Capture the cell that displays the provided text and extract its [x, y] central coordinate. 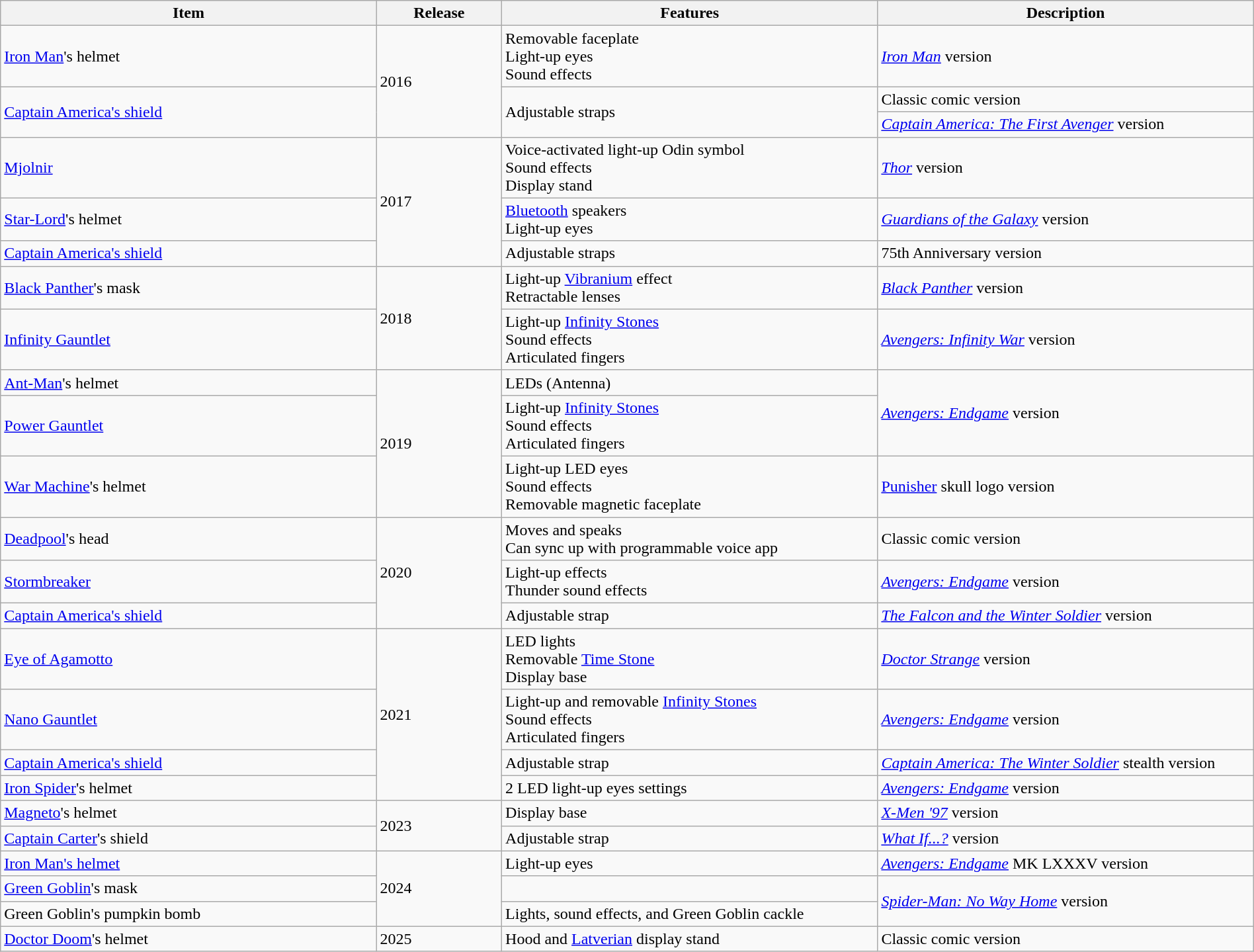
Star-Lord's helmet [188, 220]
Black Panther's mask [188, 287]
2021 [439, 714]
Voice-activated light-up Odin symbolSound effectsDisplay stand [690, 167]
X-Men '97 version [1066, 813]
Iron Spider's helmet [188, 788]
2017 [439, 201]
Bluetooth speakersLight-up eyes [690, 220]
Infinity Gauntlet [188, 339]
Punisher skull logo version [1066, 486]
Magneto's helmet [188, 813]
Description [1066, 13]
Display base [690, 813]
Release [439, 13]
Hood and Latverian display stand [690, 939]
Avengers: Infinity War version [1066, 339]
2019 [439, 443]
Mjolnir [188, 167]
Captain America: The Winter Soldier stealth version [1066, 763]
Features [690, 13]
Power Gauntlet [188, 425]
Light-up eyes [690, 863]
Doctor Strange version [1066, 659]
Stormbreaker [188, 582]
The Falcon and the Winter Soldier version [1066, 616]
2024 [439, 888]
Spider-Man: No Way Home version [1066, 901]
Green Goblin's mask [188, 888]
Ant-Man's helmet [188, 382]
2020 [439, 573]
LEDs (Antenna) [690, 382]
Doctor Doom's helmet [188, 939]
2018 [439, 318]
2025 [439, 939]
2 LED light-up eyes settings [690, 788]
War Machine's helmet [188, 486]
Guardians of the Galaxy version [1066, 220]
2023 [439, 826]
Lights, sound effects, and Green Goblin cackle [690, 914]
LED lightsRemovable Time StoneDisplay base [690, 659]
Moves and speaksCan sync up with programmable voice app [690, 539]
Light-up Vibranium effectRetractable lenses [690, 287]
Black Panther version [1066, 287]
Deadpool's head [188, 539]
Light-up and removable Infinity StonesSound effectsArticulated fingers [690, 720]
2016 [439, 81]
Light-up effectsThunder sound effects [690, 582]
What If...? version [1066, 838]
Captain America: The First Avenger version [1066, 124]
Avengers: Endgame MK LXXXV version [1066, 863]
Green Goblin's pumpkin bomb [188, 914]
75th Anniversary version [1066, 253]
Item [188, 13]
Thor version [1066, 167]
Light-up LED eyesSound effectsRemovable magnetic faceplate [690, 486]
Captain Carter's shield [188, 838]
Eye of Agamotto [188, 659]
Iron Man version [1066, 56]
Nano Gauntlet [188, 720]
Removable faceplateLight-up eyesSound effects [690, 56]
